Provide the [x, y] coordinate of the cell's center where the given text is located.  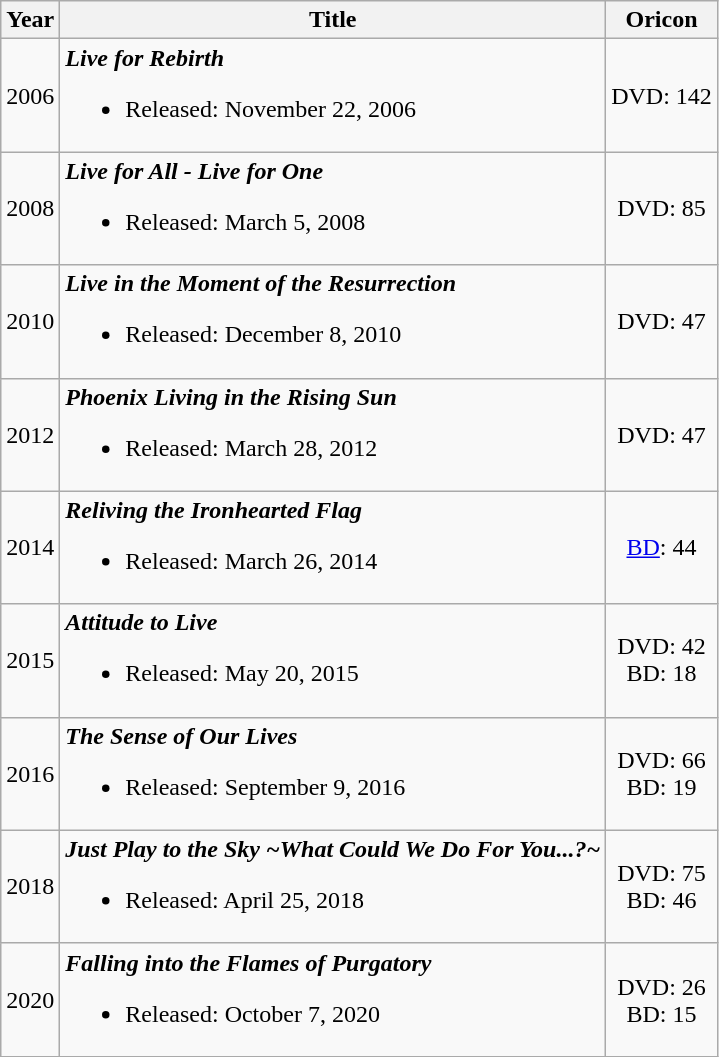
DVD: 75BD: 46 [662, 886]
Year [30, 20]
DVD: 26BD: 15 [662, 1000]
Live in the Moment of the ResurrectionReleased: December 8, 2010 [333, 322]
2012 [30, 434]
The Sense of Our LivesReleased: September 9, 2016 [333, 774]
DVD: 142 [662, 96]
Live for All - Live for OneReleased: March 5, 2008 [333, 208]
DVD: 42BD: 18 [662, 660]
2008 [30, 208]
2014 [30, 548]
Live for RebirthReleased: November 22, 2006 [333, 96]
Attitude to LiveReleased: May 20, 2015 [333, 660]
2020 [30, 1000]
2006 [30, 96]
DVD: 66BD: 19 [662, 774]
2018 [30, 886]
Phoenix Living in the Rising SunReleased: March 28, 2012 [333, 434]
2010 [30, 322]
2016 [30, 774]
Reliving the Ironhearted FlagReleased: March 26, 2014 [333, 548]
BD: 44 [662, 548]
Falling into the Flames of PurgatoryReleased: October 7, 2020 [333, 1000]
Title [333, 20]
DVD: 85 [662, 208]
Oricon [662, 20]
Just Play to the Sky ~What Could We Do For You...?~Released: April 25, 2018 [333, 886]
2015 [30, 660]
